Identify which cell holds the provided text, then report its [X, Y] central coordinate. 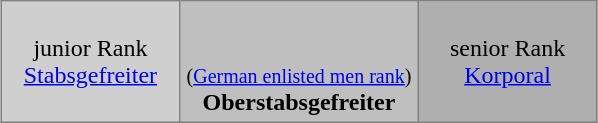
senior RankKorporal [508, 62]
junior RankStabsgefreiter [90, 62]
(German enlisted men rank)Oberstabsgefreiter [299, 62]
